Pinpoint the cell where the given text exists, returning its (X, Y) midpoint coordinate. 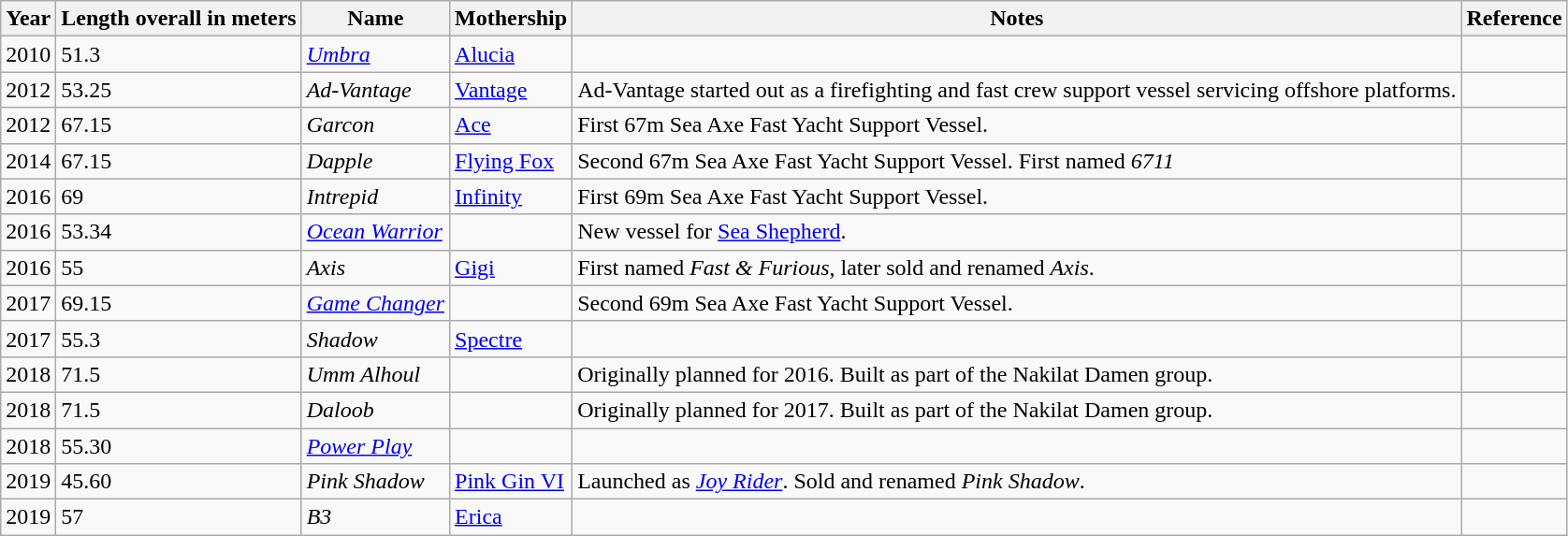
Year (28, 19)
Umm Alhoul (375, 374)
55.30 (179, 446)
53.34 (179, 232)
Spectre (511, 339)
Game Changer (375, 303)
Shadow (375, 339)
Gigi (511, 268)
Second 69m Sea Axe Fast Yacht Support Vessel. (1017, 303)
55.3 (179, 339)
45.60 (179, 482)
Axis (375, 268)
Ad-Vantage (375, 90)
Garcon (375, 125)
2014 (28, 161)
Reference (1514, 19)
57 (179, 517)
Mothership (511, 19)
New vessel for Sea Shepherd. (1017, 232)
Originally planned for 2017. Built as part of the Nakilat Damen group. (1017, 410)
Erica (511, 517)
Originally planned for 2016. Built as part of the Nakilat Damen group. (1017, 374)
First named Fast & Furious, later sold and renamed Axis. (1017, 268)
Launched as Joy Rider. Sold and renamed Pink Shadow. (1017, 482)
Infinity (511, 196)
2010 (28, 54)
Intrepid (375, 196)
Notes (1017, 19)
Second 67m Sea Axe Fast Yacht Support Vessel. First named 6711 (1017, 161)
Ad-Vantage started out as a firefighting and fast crew support vessel servicing offshore platforms. (1017, 90)
First 69m Sea Axe Fast Yacht Support Vessel. (1017, 196)
Ocean Warrior (375, 232)
Length overall in meters (179, 19)
Umbra (375, 54)
51.3 (179, 54)
B3 (375, 517)
Pink Shadow (375, 482)
Pink Gin VI (511, 482)
Alucia (511, 54)
69 (179, 196)
First 67m Sea Axe Fast Yacht Support Vessel. (1017, 125)
Daloob (375, 410)
55 (179, 268)
Name (375, 19)
Ace (511, 125)
Power Play (375, 446)
69.15 (179, 303)
Vantage (511, 90)
53.25 (179, 90)
Flying Fox (511, 161)
Dapple (375, 161)
